Search for the cell housing the specified text and yield its (x, y) center coordinate. 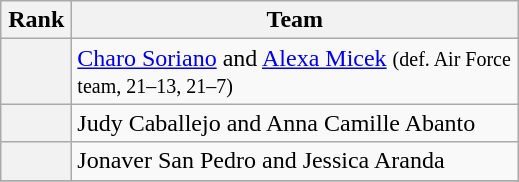
Jonaver San Pedro and Jessica Aranda (295, 161)
Rank (36, 20)
Judy Caballejo and Anna Camille Abanto (295, 123)
Charo Soriano and Alexa Micek (def. Air Force team, 21–13, 21–7) (295, 72)
Team (295, 20)
